Pinpoint the cell where the given text exists, returning its [x, y] midpoint coordinate. 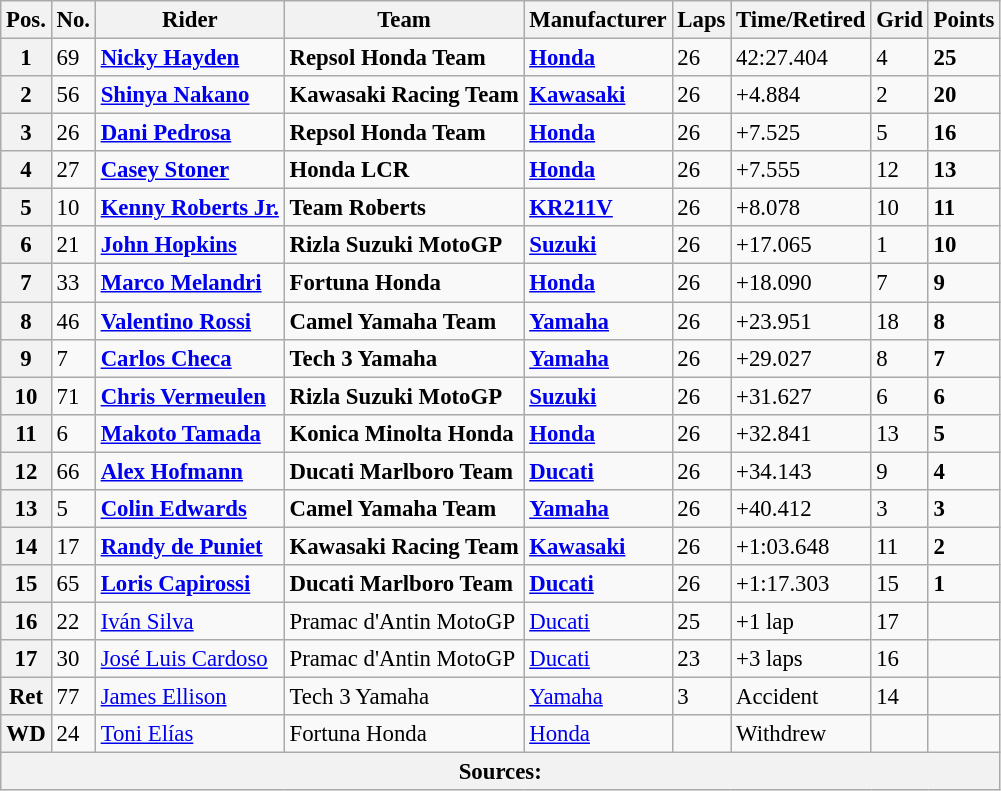
Points [964, 20]
30 [73, 659]
Pos. [26, 20]
Dani Pedrosa [190, 133]
Iván Silva [190, 621]
Chris Vermeulen [190, 396]
Ret [26, 697]
Valentino Rossi [190, 321]
20 [964, 95]
Team [404, 20]
James Ellison [190, 697]
77 [73, 697]
+31.627 [801, 396]
Loris Capirossi [190, 584]
Shinya Nakano [190, 95]
+23.951 [801, 321]
Randy de Puniet [190, 546]
John Hopkins [190, 245]
Carlos Checa [190, 358]
+7.555 [801, 170]
Marco Melandri [190, 283]
Honda LCR [404, 170]
56 [73, 95]
Toni Elías [190, 734]
27 [73, 170]
Nicky Hayden [190, 58]
66 [73, 471]
Alex Hofmann [190, 471]
Sources: [500, 772]
Laps [702, 20]
22 [73, 621]
Time/Retired [801, 20]
33 [73, 283]
+34.143 [801, 471]
Withdrew [801, 734]
+3 laps [801, 659]
Konica Minolta Honda [404, 433]
Grid [900, 20]
+1:03.648 [801, 546]
Manufacturer [598, 20]
Rider [190, 20]
+1 lap [801, 621]
+7.525 [801, 133]
+18.090 [801, 283]
Casey Stoner [190, 170]
Kenny Roberts Jr. [190, 208]
Accident [801, 697]
42:27.404 [801, 58]
WD [26, 734]
José Luis Cardoso [190, 659]
23 [702, 659]
+17.065 [801, 245]
No. [73, 20]
+1:17.303 [801, 584]
24 [73, 734]
Colin Edwards [190, 509]
Makoto Tamada [190, 433]
18 [900, 321]
71 [73, 396]
KR211V [598, 208]
21 [73, 245]
+32.841 [801, 433]
+29.027 [801, 358]
65 [73, 584]
+8.078 [801, 208]
69 [73, 58]
46 [73, 321]
+4.884 [801, 95]
+40.412 [801, 509]
Team Roberts [404, 208]
